Locate the cell with the specified text and output its (X, Y) center coordinate. 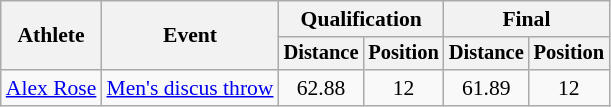
62.88 (322, 88)
Qualification (362, 19)
Alex Rose (52, 88)
Athlete (52, 36)
Men's discus throw (190, 88)
Final (526, 19)
61.89 (486, 88)
Event (190, 36)
